Identify which cell holds the provided text, then report its (X, Y) central coordinate. 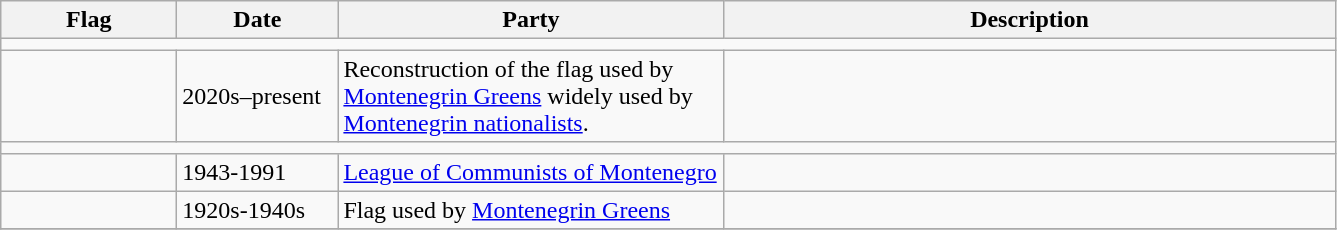
League of Communists of Montenegro (531, 172)
1920s-1940s (258, 210)
Flag (89, 20)
Party (531, 20)
Flag used by Montenegrin Greens (531, 210)
2020s–present (258, 96)
Reconstruction of the flag used by Montenegrin Greens widely used by Montenegrin nationalists. (531, 96)
Description (1030, 20)
Date (258, 20)
1943-1991 (258, 172)
